Determine the [X, Y] coordinate at the center of the cell enclosing the given text.  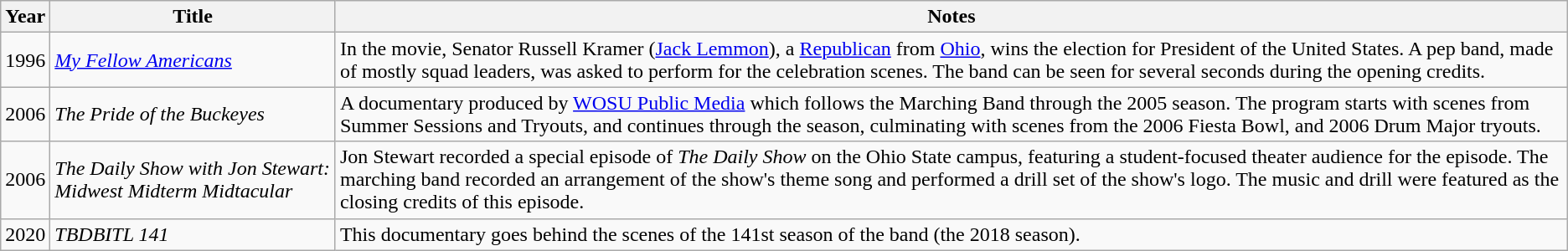
Notes [952, 17]
Title [193, 17]
2020 [25, 234]
The Daily Show with Jon Stewart: Midwest Midterm Midtacular [193, 180]
This documentary goes behind the scenes of the 141st season of the band (the 2018 season). [952, 234]
TBDBITL 141 [193, 234]
The Pride of the Buckeyes [193, 114]
Year [25, 17]
1996 [25, 60]
My Fellow Americans [193, 60]
